Pinpoint the cell where the given text exists, returning its (x, y) midpoint coordinate. 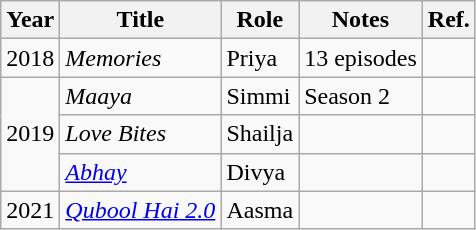
2021 (30, 210)
Simmi (260, 96)
Priya (260, 58)
Qubool Hai 2.0 (140, 210)
Divya (260, 172)
2019 (30, 134)
Memories (140, 58)
Love Bites (140, 134)
Maaya (140, 96)
Title (140, 20)
Aasma (260, 210)
Notes (361, 20)
Ref. (448, 20)
Abhay (140, 172)
Shailja (260, 134)
13 episodes (361, 58)
Role (260, 20)
Season 2 (361, 96)
Year (30, 20)
2018 (30, 58)
